For the text-containing cell, return its midpoint in [x, y] coordinate format. 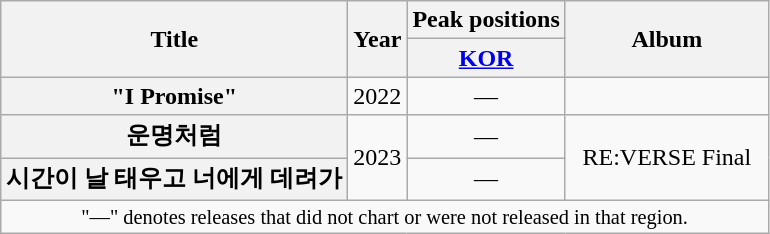
KOR [486, 58]
2022 [378, 96]
시간이 날 태우고 너에게 데려가 [174, 180]
운명처럼 [174, 136]
Title [174, 39]
Album [666, 39]
"—" denotes releases that did not chart or were not released in that region. [385, 217]
"I Promise" [174, 96]
RE:VERSE Final [666, 158]
Peak positions [486, 20]
Year [378, 39]
2023 [378, 158]
